Locate the cell with the specified text and output its (X, Y) center coordinate. 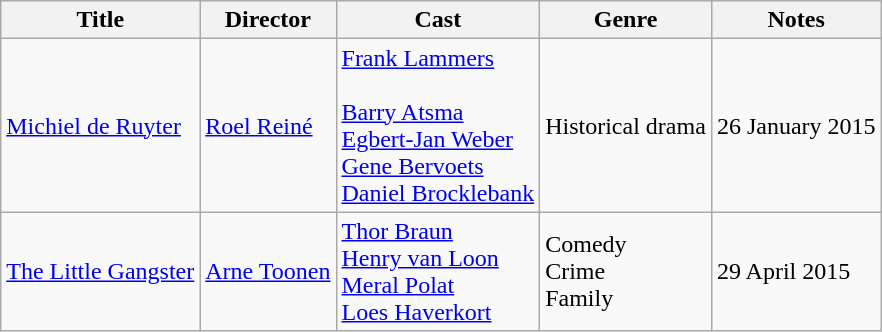
29 April 2015 (796, 272)
Arne Toonen (268, 272)
Roel Reiné (268, 126)
Michiel de Ruyter (100, 126)
Thor BraunHenry van LoonMeral PolatLoes Haverkort (438, 272)
Title (100, 20)
Cast (438, 20)
26 January 2015 (796, 126)
Genre (626, 20)
The Little Gangster (100, 272)
Historical drama (626, 126)
Frank LammersBarry Atsma Egbert-Jan Weber Gene Bervoets Daniel Brocklebank (438, 126)
Notes (796, 20)
ComedyCrimeFamily (626, 272)
Director (268, 20)
